Find where the given text appears and provide that cell's center as (x, y) coordinate. 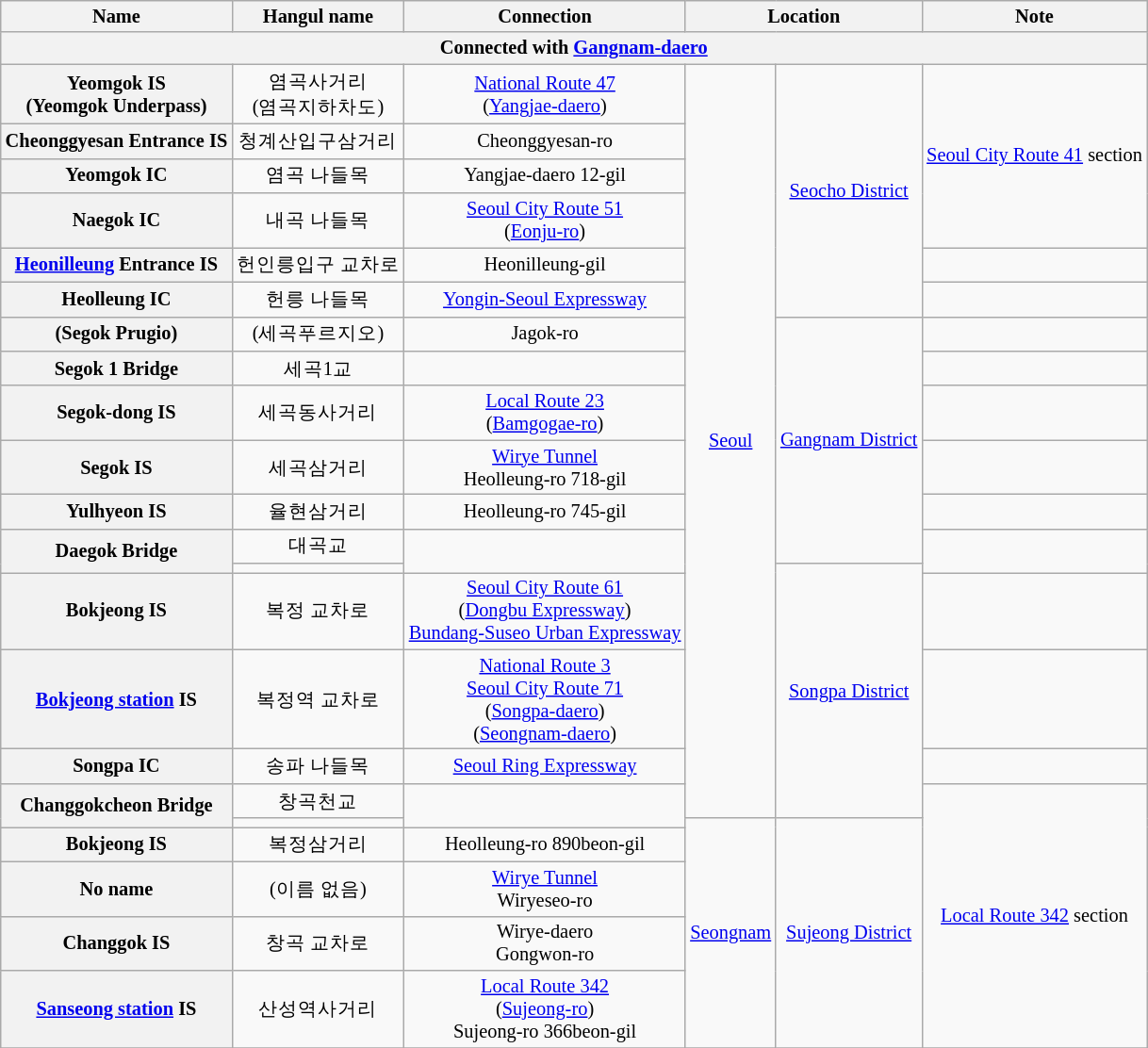
Seocho District (848, 190)
Yongin-Seoul Expressway (545, 300)
Hangul name (319, 16)
내곡 나들목 (319, 221)
Local Route 23(Bamgogae-ro) (545, 413)
헌인릉입구 교차로 (319, 264)
복정삼거리 (319, 844)
Local Route 342(Sujeong-ro)Sujeong-ro 366beon-gil (545, 1008)
Sujeong District (848, 933)
Location (803, 16)
산성역사거리 (319, 1008)
Songpa IC (117, 765)
Segok IS (117, 467)
헌릉 나들목 (319, 300)
Wirye-daeroGongwon-ro (545, 943)
창곡 교차로 (319, 943)
Changgok IS (117, 943)
율현삼거리 (319, 511)
Yeomgok IS(Yeomgok Underpass) (117, 94)
Connection (545, 16)
Heolleung-ro 745-gil (545, 511)
Heonilleung-gil (545, 264)
Wirye TunnelWiryeseo-ro (545, 889)
Bokjeong station IS (117, 699)
Cheonggyesan-ro (545, 141)
세곡삼거리 (319, 467)
세곡1교 (319, 368)
창곡천교 (319, 801)
Daegok Bridge (117, 550)
Gangnam District (848, 440)
Jagok-ro (545, 334)
(이름 없음) (319, 889)
Yulhyeon IS (117, 511)
Cheonggyesan Entrance IS (117, 141)
염곡 나들목 (319, 175)
Wirye TunnelHeolleung-ro 718-gil (545, 467)
청계산입구삼거리 (319, 141)
Seoul Ring Expressway (545, 765)
Segok 1 Bridge (117, 368)
Segok-dong IS (117, 413)
Seoul City Route 61(Dongbu Expressway)Bundang-Suseo Urban Expressway (545, 611)
Heolleung IC (117, 300)
대곡교 (319, 547)
Changgokcheon Bridge (117, 805)
Connected with Gangnam-daero (574, 48)
(Segok Prugio) (117, 334)
Name (117, 16)
복정역 교차로 (319, 699)
Heonilleung Entrance IS (117, 264)
Seongnam (730, 933)
Naegok IC (117, 221)
Seoul (730, 441)
복정 교차로 (319, 611)
Seoul City Route 51(Eonju-ro) (545, 221)
National Route 47(Yangjae-daero) (545, 94)
송파 나들목 (319, 765)
염곡사거리(염곡지하차도) (319, 94)
Sanseong station IS (117, 1008)
Songpa District (848, 691)
(세곡푸르지오) (319, 334)
Local Route 342 section (1034, 915)
Heolleung-ro 890beon-gil (545, 844)
No name (117, 889)
National Route 3Seoul City Route 71(Songpa-daero)(Seongnam-daero) (545, 699)
세곡동사거리 (319, 413)
Yangjae-daero 12-gil (545, 175)
Seoul City Route 41 section (1034, 156)
Yeomgok IC (117, 175)
Note (1034, 16)
